Scan for the cell matching the given text and deliver its (X, Y) coordinate at center. 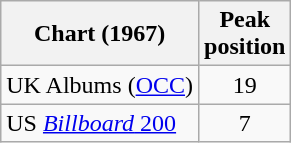
19 (245, 85)
US Billboard 200 (100, 123)
UK Albums (OCC) (100, 85)
Peak position (245, 34)
7 (245, 123)
Chart (1967) (100, 34)
